Return (X, Y) of the center of cell containing provided text 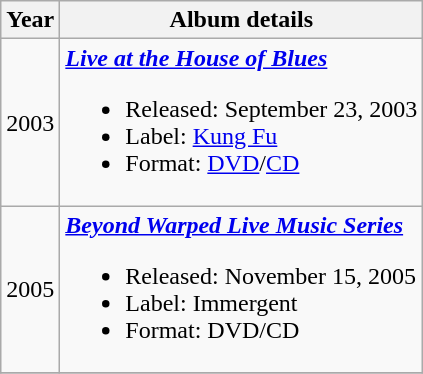
2003 (30, 122)
Beyond Warped Live Music SeriesReleased: November 15, 2005Label: ImmergentFormat: DVD/CD (242, 290)
Live at the House of BluesReleased: September 23, 2003Label: Kung FuFormat: DVD/CD (242, 122)
Album details (242, 20)
2005 (30, 290)
Year (30, 20)
